Return the [x, y] coordinate for the center point of the cell that contains the specified text.  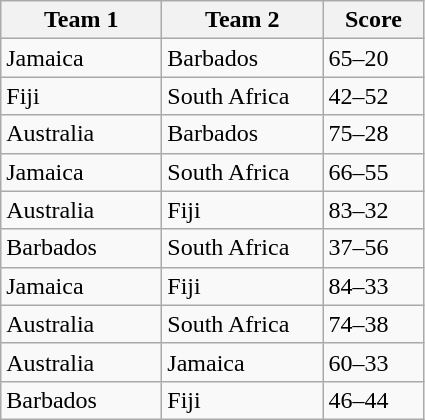
83–32 [374, 210]
60–33 [374, 362]
Team 1 [82, 20]
74–38 [374, 324]
46–44 [374, 400]
Team 2 [242, 20]
Score [374, 20]
84–33 [374, 286]
75–28 [374, 134]
65–20 [374, 58]
37–56 [374, 248]
42–52 [374, 96]
66–55 [374, 172]
